Identify which cell holds the provided text, then report its [x, y] central coordinate. 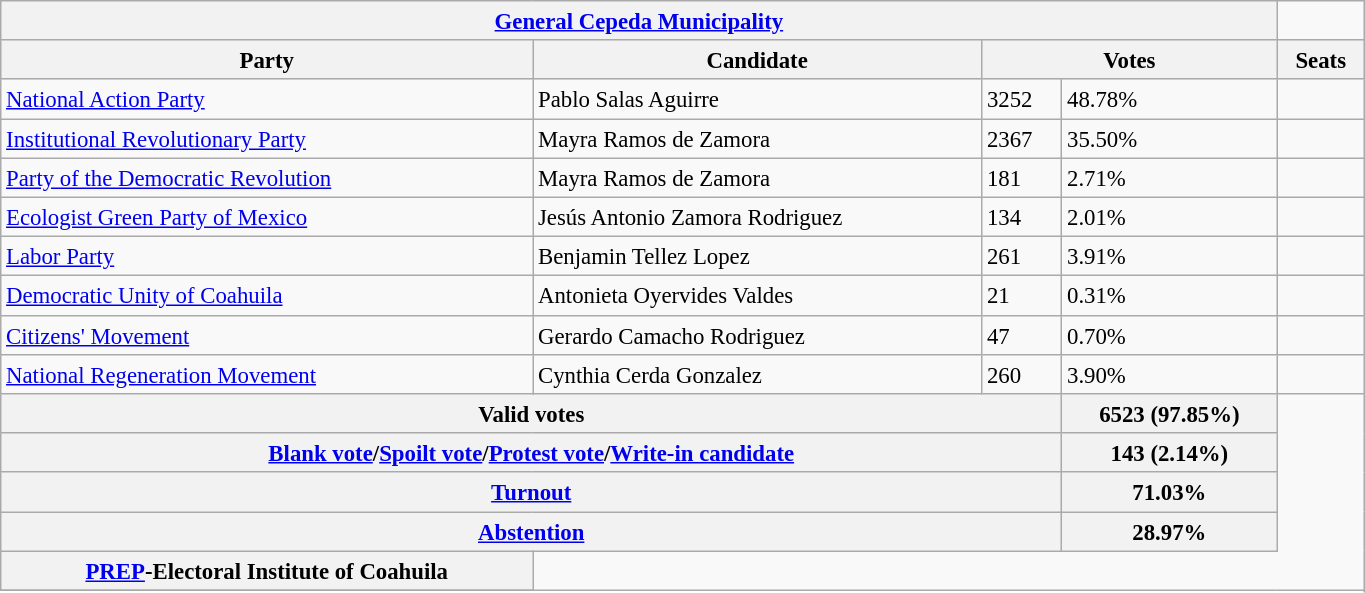
Blank vote/Spoilt vote/Protest vote/Write-in candidate [532, 452]
134 [1022, 216]
6523 (97.85%) [1170, 414]
Abstention [532, 532]
Candidate [758, 60]
2367 [1022, 138]
National Action Party [267, 100]
Benjamin Tellez Lopez [758, 256]
2.71% [1170, 178]
PREP-Electoral Institute of Coahuila [267, 570]
35.50% [1170, 138]
Jesús Antonio Zamora Rodriguez [758, 216]
Party [267, 60]
Labor Party [267, 256]
143 (2.14%) [1170, 452]
0.31% [1170, 296]
Institutional Revolutionary Party [267, 138]
Citizens' Movement [267, 334]
47 [1022, 334]
Pablo Salas Aguirre [758, 100]
3.91% [1170, 256]
48.78% [1170, 100]
Gerardo Camacho Rodriguez [758, 334]
3252 [1022, 100]
Party of the Democratic Revolution [267, 178]
3.90% [1170, 374]
2.01% [1170, 216]
181 [1022, 178]
Turnout [532, 492]
Votes [1130, 60]
261 [1022, 256]
0.70% [1170, 334]
71.03% [1170, 492]
National Regeneration Movement [267, 374]
General Cepeda Municipality [639, 20]
Democratic Unity of Coahuila [267, 296]
Antonieta Oyervides Valdes [758, 296]
260 [1022, 374]
Cynthia Cerda Gonzalez [758, 374]
Seats [1320, 60]
28.97% [1170, 532]
Valid votes [532, 414]
Ecologist Green Party of Mexico [267, 216]
21 [1022, 296]
